Search for the cell housing the specified text and yield its (x, y) center coordinate. 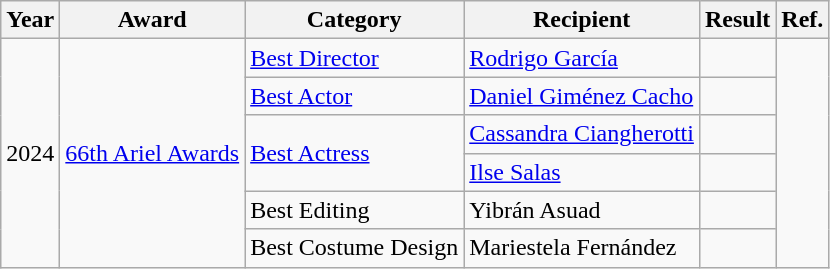
Category (354, 20)
2024 (30, 153)
Cassandra Ciangherotti (582, 134)
Ref. (802, 20)
Result (737, 20)
Mariestela Fernández (582, 248)
Best Director (354, 58)
Rodrigo García (582, 58)
Best Actor (354, 96)
Year (30, 20)
Award (152, 20)
Best Editing (354, 210)
Best Costume Design (354, 248)
Ilse Salas (582, 172)
66th Ariel Awards (152, 153)
Yibrán Asuad (582, 210)
Recipient (582, 20)
Best Actress (354, 153)
Daniel Giménez Cacho (582, 96)
